Search for the cell housing the specified text and yield its [x, y] center coordinate. 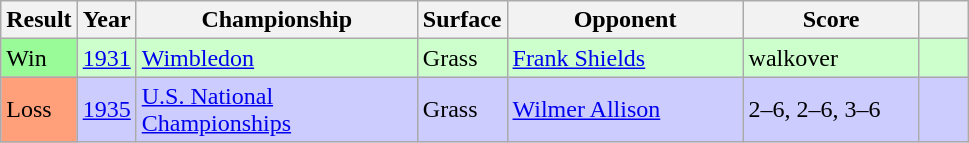
Result [39, 20]
Surface [462, 20]
Opponent [625, 20]
1931 [106, 58]
Wilmer Allison [625, 110]
Win [39, 58]
1935 [106, 110]
2–6, 2–6, 3–6 [831, 110]
Championship [276, 20]
walkover [831, 58]
Score [831, 20]
Wimbledon [276, 58]
U.S. National Championships [276, 110]
Frank Shields [625, 58]
Year [106, 20]
Loss [39, 110]
